Extract the (x, y) coordinate from the center of the cell holding the provided text.  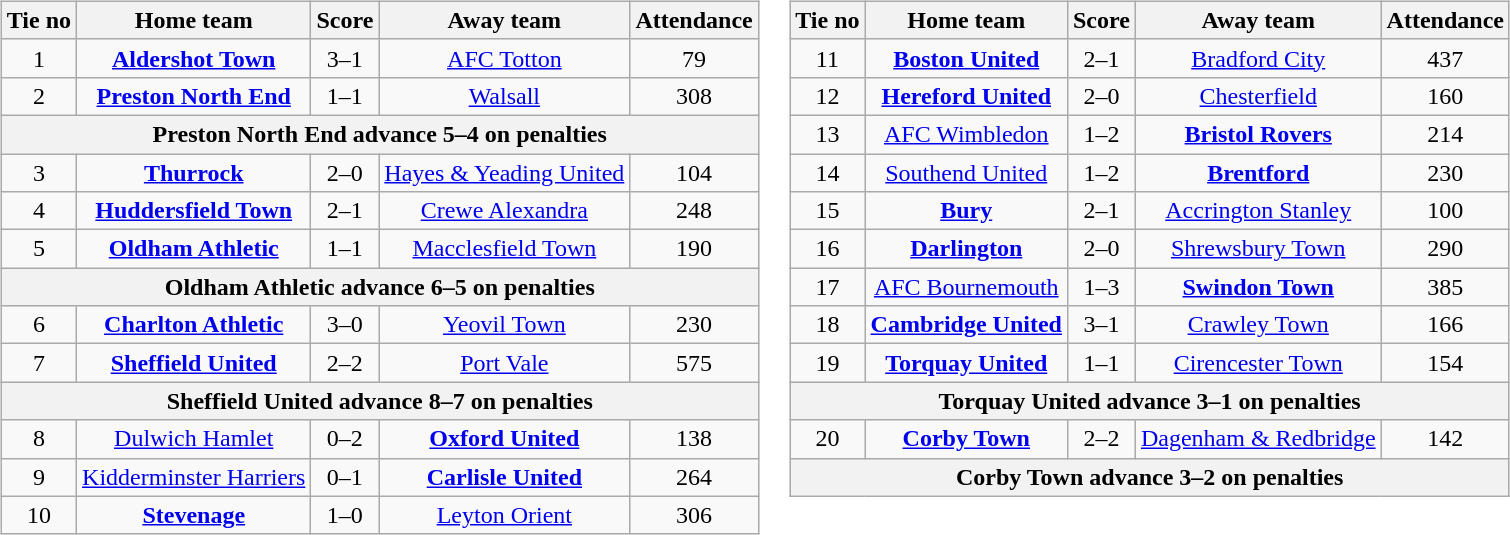
5 (38, 249)
13 (828, 134)
308 (694, 96)
Carlisle United (504, 477)
166 (1445, 325)
20 (828, 439)
Port Vale (504, 363)
Southend United (966, 173)
Yeovil Town (504, 325)
6 (38, 325)
154 (1445, 363)
Oldham Athletic (194, 249)
Walsall (504, 96)
Charlton Athletic (194, 325)
Sheffield United (194, 363)
7 (38, 363)
248 (694, 211)
12 (828, 96)
AFC Wimbledon (966, 134)
Brentford (1258, 173)
3–0 (345, 325)
1 (38, 58)
Cirencester Town (1258, 363)
190 (694, 249)
14 (828, 173)
Crewe Alexandra (504, 211)
Hayes & Yeading United (504, 173)
Bury (966, 211)
Cambridge United (966, 325)
Aldershot Town (194, 58)
8 (38, 439)
1–0 (345, 515)
100 (1445, 211)
79 (694, 58)
Macclesfield Town (504, 249)
Bristol Rovers (1258, 134)
10 (38, 515)
Preston North End (194, 96)
Torquay United (966, 363)
Boston United (966, 58)
17 (828, 287)
3 (38, 173)
142 (1445, 439)
AFC Totton (504, 58)
2 (38, 96)
264 (694, 477)
Huddersfield Town (194, 211)
Oldham Athletic advance 6–5 on penalties (380, 287)
290 (1445, 249)
4 (38, 211)
0–1 (345, 477)
160 (1445, 96)
Kidderminster Harriers (194, 477)
Corby Town (966, 439)
Crawley Town (1258, 325)
15 (828, 211)
306 (694, 515)
Dulwich Hamlet (194, 439)
11 (828, 58)
0–2 (345, 439)
Leyton Orient (504, 515)
Hereford United (966, 96)
Preston North End advance 5–4 on penalties (380, 134)
9 (38, 477)
18 (828, 325)
Shrewsbury Town (1258, 249)
437 (1445, 58)
Sheffield United advance 8–7 on penalties (380, 401)
575 (694, 363)
385 (1445, 287)
Corby Town advance 3–2 on penalties (1150, 477)
19 (828, 363)
Chesterfield (1258, 96)
Oxford United (504, 439)
Bradford City (1258, 58)
214 (1445, 134)
104 (694, 173)
1–3 (1101, 287)
Dagenham & Redbridge (1258, 439)
Torquay United advance 3–1 on penalties (1150, 401)
Swindon Town (1258, 287)
16 (828, 249)
Thurrock (194, 173)
Accrington Stanley (1258, 211)
AFC Bournemouth (966, 287)
Darlington (966, 249)
138 (694, 439)
Stevenage (194, 515)
